Output the [X, Y] coordinate of the center of the cell containing the given text.  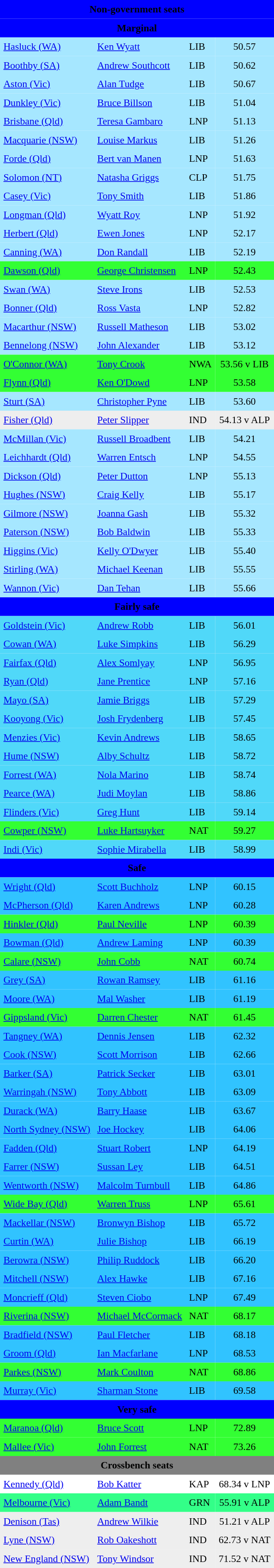
Goldstein (Vic) [47, 625]
Tangney (WA) [47, 1036]
Luke Simpkins [139, 644]
Rowan Ramsey [139, 980]
Pearce (WA) [47, 793]
58.72 [244, 756]
Joanna Gash [139, 513]
Denison (Tas) [47, 1521]
Canning (WA) [47, 252]
Flynn (Qld) [47, 383]
McMillan (Vic) [47, 438]
Alex Somlyay [139, 662]
Forrest (WA) [47, 774]
Tony Smith [139, 196]
John Alexander [139, 345]
73.26 [244, 1446]
Dunkley (Vic) [47, 102]
Macquarie (NSW) [47, 140]
Wannon (Vic) [47, 588]
Herbert (Qld) [47, 233]
68.18 [244, 1334]
57.29 [244, 700]
Wide Bay (Qld) [47, 1204]
Curtin (WA) [47, 1241]
60.15 [244, 886]
Peter Dutton [139, 476]
Bradfield (NSW) [47, 1334]
Leichhardt (Qld) [47, 457]
Sussan Ley [139, 1167]
50.62 [244, 65]
64.86 [244, 1185]
Russell Broadbent [139, 438]
New England (NSW) [47, 1558]
Andrew Wilkie [139, 1521]
68.34 v LNP [244, 1484]
Warringah (NSW) [47, 1092]
Malcolm Turnbull [139, 1185]
Forde (Qld) [47, 159]
53.56 v LIB [244, 364]
Ken O'Dowd [139, 383]
Grey (SA) [47, 980]
Sturt (SA) [47, 401]
Fairly safe [137, 607]
Alex Hawke [139, 1279]
NWA [200, 364]
Rob Oakeshott [139, 1540]
Hume (NSW) [47, 756]
Higgins (Vic) [47, 550]
Jamie Briggs [139, 700]
65.72 [244, 1222]
Dan Tehan [139, 588]
50.57 [244, 47]
Riverina (NSW) [47, 1316]
68.53 [244, 1353]
Gippsland (Vic) [47, 1017]
Gilmore (NSW) [47, 513]
Bonner (Qld) [47, 308]
Bert van Manen [139, 159]
Fisher (Qld) [47, 420]
66.19 [244, 1241]
59.14 [244, 812]
51.04 [244, 102]
66.20 [244, 1260]
50.67 [244, 84]
Crossbench seats [137, 1465]
Calare (NSW) [47, 961]
Scott Buchholz [139, 886]
Andrew Robb [139, 625]
Cook (NSW) [47, 1055]
Boothby (SA) [47, 65]
61.16 [244, 980]
Bob Katter [139, 1484]
53.58 [244, 383]
65.61 [244, 1204]
Adam Bandt [139, 1503]
51.86 [244, 196]
67.16 [244, 1279]
Kooyong (Vic) [47, 719]
Parkes (NSW) [47, 1372]
North Sydney (NSW) [47, 1129]
Brisbane (Qld) [47, 121]
John Forrest [139, 1446]
Dennis Jensen [139, 1036]
Stirling (WA) [47, 569]
Solomon (NT) [47, 177]
Christopher Pyne [139, 401]
53.12 [244, 345]
Michael McCormack [139, 1316]
Longman (Qld) [47, 214]
Berowra (NSW) [47, 1260]
Dickson (Qld) [47, 476]
Mark Coulton [139, 1372]
Ken Wyatt [139, 47]
52.43 [244, 271]
Patrick Secker [139, 1073]
Tony Crook [139, 364]
51.13 [244, 121]
53.02 [244, 326]
Nola Marino [139, 774]
GRN [200, 1503]
Barker (SA) [47, 1073]
61.45 [244, 1017]
Groom (Qld) [47, 1353]
Natasha Griggs [139, 177]
51.26 [244, 140]
Alan Tudge [139, 84]
57.16 [244, 681]
Kelly O'Dwyer [139, 550]
62.73 v NAT [244, 1540]
55.40 [244, 550]
56.95 [244, 662]
Darren Chester [139, 1017]
Swan (WA) [47, 289]
62.66 [244, 1055]
63.67 [244, 1110]
63.09 [244, 1092]
Andrew Laming [139, 943]
Jane Prentice [139, 681]
63.01 [244, 1073]
Steven Ciobo [139, 1297]
Hughes (NSW) [47, 495]
Louise Markus [139, 140]
Mal Washer [139, 998]
55.13 [244, 476]
CLP [200, 177]
Ewen Jones [139, 233]
Julie Bishop [139, 1241]
72.89 [244, 1428]
Cowan (WA) [47, 644]
Moncrieff (Qld) [47, 1297]
Durack (WA) [47, 1110]
Don Randall [139, 252]
55.66 [244, 588]
Steve Irons [139, 289]
Scott Morrison [139, 1055]
67.49 [244, 1297]
55.32 [244, 513]
Wright (Qld) [47, 886]
Casey (Vic) [47, 196]
Tony Abbott [139, 1092]
52.19 [244, 252]
Menzies (Vic) [47, 737]
Judi Moylan [139, 793]
Mallee (Vic) [47, 1446]
68.17 [244, 1316]
Fadden (Qld) [47, 1148]
Aston (Vic) [47, 84]
64.06 [244, 1129]
Bennelong (NSW) [47, 345]
Kevin Andrews [139, 737]
Macarthur (NSW) [47, 326]
Farrer (NSW) [47, 1167]
52.82 [244, 308]
Paul Fletcher [139, 1334]
Stuart Robert [139, 1148]
Paul Neville [139, 924]
69.58 [244, 1391]
Maranoa (Qld) [47, 1428]
58.99 [244, 849]
Marginal [137, 28]
60.74 [244, 961]
Luke Hartsuyker [139, 831]
Melbourne (Vic) [47, 1503]
Dawson (Qld) [47, 271]
Bronwyn Bishop [139, 1222]
71.52 v NAT [244, 1558]
Karen Andrews [139, 905]
57.45 [244, 719]
Joe Hockey [139, 1129]
51.92 [244, 214]
Murray (Vic) [47, 1391]
Warren Truss [139, 1204]
Bruce Billson [139, 102]
McPherson (Qld) [47, 905]
Andrew Southcott [139, 65]
Paterson (NSW) [47, 532]
54.55 [244, 457]
George Christensen [139, 271]
Ian Macfarlane [139, 1353]
Mitchell (NSW) [47, 1279]
Mackellar (NSW) [47, 1222]
Flinders (Vic) [47, 812]
Cowper (NSW) [47, 831]
54.13 v ALP [244, 420]
Sharman Stone [139, 1391]
Bruce Scott [139, 1428]
Wentworth (NSW) [47, 1185]
Bowman (Qld) [47, 943]
KAP [200, 1484]
O'Connor (WA) [47, 364]
Craig Kelly [139, 495]
55.33 [244, 532]
58.65 [244, 737]
52.17 [244, 233]
58.74 [244, 774]
59.27 [244, 831]
52.53 [244, 289]
55.17 [244, 495]
Sophie Mirabella [139, 849]
55.91 v ALP [244, 1503]
62.32 [244, 1036]
Wyatt Roy [139, 214]
Moore (WA) [47, 998]
56.01 [244, 625]
Very safe [137, 1409]
Greg Hunt [139, 812]
61.19 [244, 998]
Hasluck (WA) [47, 47]
56.29 [244, 644]
68.86 [244, 1372]
60.28 [244, 905]
Teresa Gambaro [139, 121]
Indi (Vic) [47, 849]
Hinkler (Qld) [47, 924]
53.60 [244, 401]
54.21 [244, 438]
Mayo (SA) [47, 700]
Peter Slipper [139, 420]
Fairfax (Qld) [47, 662]
Kennedy (Qld) [47, 1484]
Ross Vasta [139, 308]
Alby Schultz [139, 756]
Ryan (Qld) [47, 681]
64.19 [244, 1148]
51.21 v ALP [244, 1521]
51.75 [244, 177]
John Cobb [139, 961]
Barry Haase [139, 1110]
58.86 [244, 793]
Bob Baldwin [139, 532]
Safe [137, 868]
51.63 [244, 159]
55.55 [244, 569]
Michael Keenan [139, 569]
Josh Frydenberg [139, 719]
Philip Ruddock [139, 1260]
64.51 [244, 1167]
Russell Matheson [139, 326]
Non-government seats [137, 9]
Warren Entsch [139, 457]
Lyne (NSW) [47, 1540]
Tony Windsor [139, 1558]
